Return (X, Y) of the center of cell containing provided text 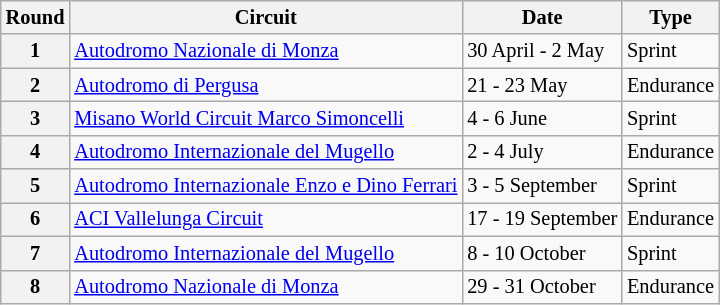
2 (36, 85)
Misano World Circuit Marco Simoncelli (266, 118)
3 - 5 September (542, 186)
3 (36, 118)
Round (36, 17)
Autodromo Internazionale Enzo e Dino Ferrari (266, 186)
ACI Vallelunga Circuit (266, 219)
8 - 10 October (542, 253)
Date (542, 17)
Autodromo di Pergusa (266, 85)
17 - 19 September (542, 219)
Type (670, 17)
Circuit (266, 17)
7 (36, 253)
6 (36, 219)
4 - 6 June (542, 118)
8 (36, 287)
2 - 4 July (542, 152)
4 (36, 152)
5 (36, 186)
1 (36, 51)
21 - 23 May (542, 85)
30 April - 2 May (542, 51)
29 - 31 October (542, 287)
